Scan for the cell matching the given text and deliver its (X, Y) coordinate at center. 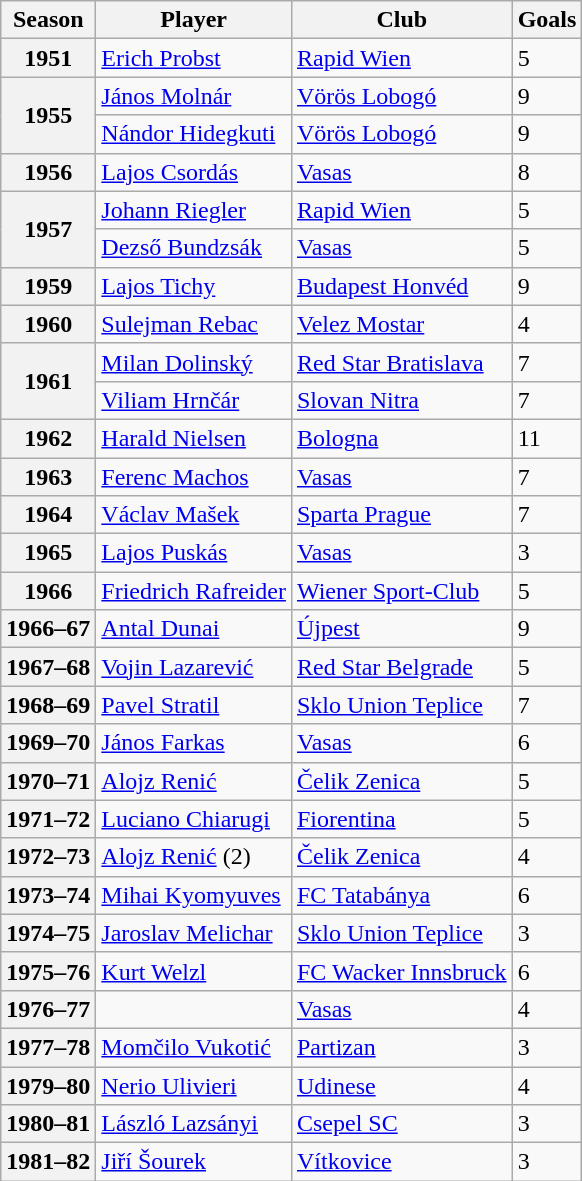
1956 (48, 172)
János Farkas (194, 743)
Újpest (402, 629)
Viliam Hrnčár (194, 400)
1969–70 (48, 743)
Goals (547, 20)
1980–81 (48, 1124)
1974–75 (48, 933)
Vítkovice (402, 1162)
1960 (48, 324)
Antal Dunai (194, 629)
1961 (48, 381)
1962 (48, 438)
Red Star Bratislava (402, 362)
Ferenc Machos (194, 477)
1973–74 (48, 895)
Alojz Renić (194, 781)
1964 (48, 515)
Dezső Bundzsák (194, 248)
Red Star Belgrade (402, 667)
Harald Nielsen (194, 438)
1977–78 (48, 1047)
Csepel SC (402, 1124)
Sulejman Rebac (194, 324)
Fiorentina (402, 819)
Momčilo Vukotić (194, 1047)
Milan Dolinský (194, 362)
Lajos Csordás (194, 172)
Velez Mostar (402, 324)
Lajos Puskás (194, 553)
8 (547, 172)
1981–82 (48, 1162)
Nerio Ulivieri (194, 1085)
Jaroslav Melichar (194, 933)
1972–73 (48, 857)
János Molnár (194, 96)
Udinese (402, 1085)
1965 (48, 553)
1970–71 (48, 781)
Friedrich Rafreider (194, 591)
Kurt Welzl (194, 971)
Player (194, 20)
Erich Probst (194, 58)
Johann Riegler (194, 210)
Jiří Šourek (194, 1162)
1979–80 (48, 1085)
László Lazsányi (194, 1124)
1951 (48, 58)
Vojin Lazarević (194, 667)
11 (547, 438)
Wiener Sport-Club (402, 591)
Season (48, 20)
Partizan (402, 1047)
Mihai Kyomyuves (194, 895)
1975–76 (48, 971)
1955 (48, 115)
1966–67 (48, 629)
Budapest Honvéd (402, 286)
1959 (48, 286)
FC Tatabánya (402, 895)
Luciano Chiarugi (194, 819)
Nándor Hidegkuti (194, 134)
1976–77 (48, 1009)
Club (402, 20)
Bologna (402, 438)
1971–72 (48, 819)
Slovan Nitra (402, 400)
1968–69 (48, 705)
FC Wacker Innsbruck (402, 971)
Lajos Tichy (194, 286)
1957 (48, 229)
Pavel Stratil (194, 705)
1967–68 (48, 667)
Alojz Renić (2) (194, 857)
Sparta Prague (402, 515)
1963 (48, 477)
Václav Mašek (194, 515)
1966 (48, 591)
